Identify which cell holds the provided text, then report its (X, Y) central coordinate. 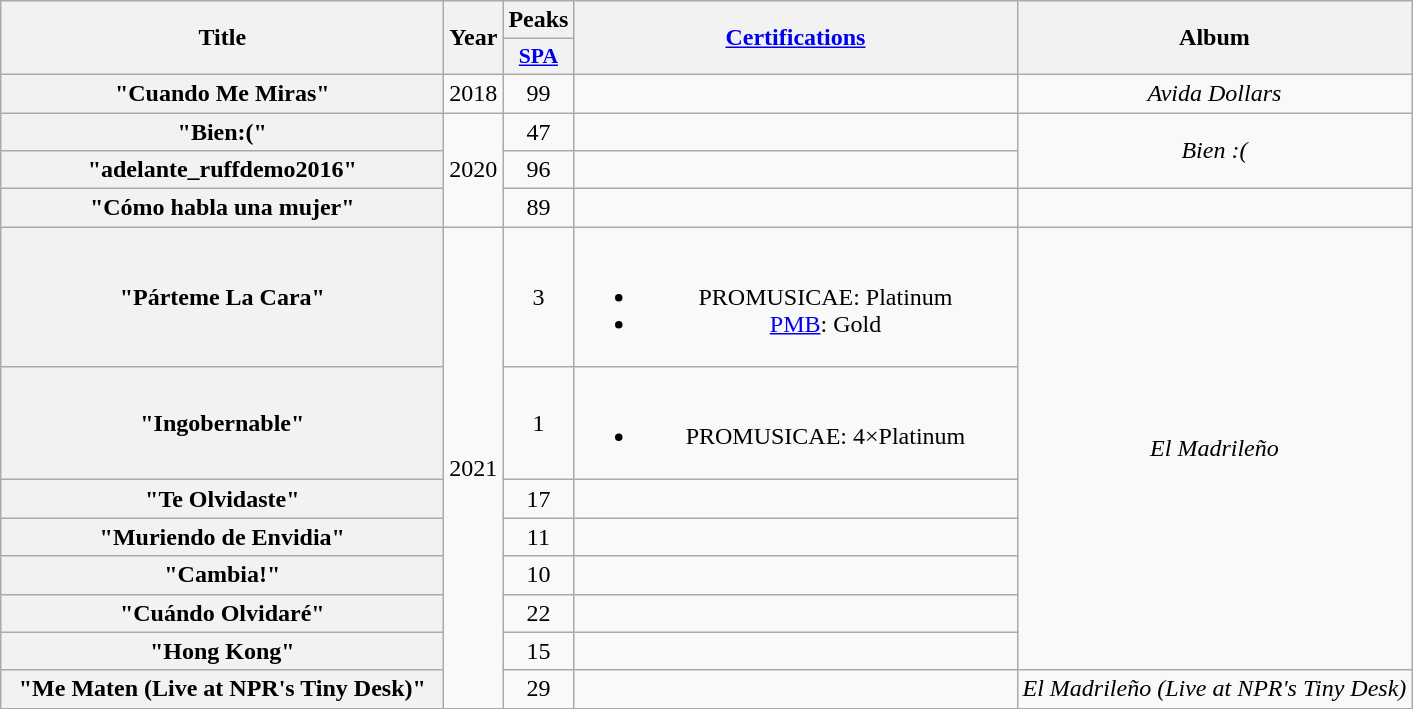
Bien :( (1214, 150)
"Hong Kong" (222, 651)
"Bien:(" (222, 131)
"Párteme La Cara" (222, 297)
15 (538, 651)
"Me Maten (Live at NPR's Tiny Desk)" (222, 689)
"adelante_ruffdemo2016" (222, 170)
"Cómo habla una mujer" (222, 208)
Title (222, 38)
Certifications (796, 38)
"Cuando Me Miras" (222, 93)
2018 (474, 93)
"Cuándo Olvidaré" (222, 613)
Album (1214, 38)
99 (538, 93)
2021 (474, 468)
PROMUSICAE: PlatinumPMB: Gold (796, 297)
SPA (538, 57)
"Te Olvidaste" (222, 499)
"Muriendo de Envidia" (222, 537)
Year (474, 38)
El Madrileño (Live at NPR's Tiny Desk) (1214, 689)
11 (538, 537)
96 (538, 170)
89 (538, 208)
1 (538, 424)
22 (538, 613)
10 (538, 575)
2020 (474, 169)
Avida Dollars (1214, 93)
17 (538, 499)
El Madrileño (1214, 448)
"Ingobernable" (222, 424)
PROMUSICAE: 4×Platinum (796, 424)
Peaks (538, 20)
47 (538, 131)
29 (538, 689)
3 (538, 297)
"Cambia!" (222, 575)
